Pinpoint the cell where the given text exists, returning its (X, Y) midpoint coordinate. 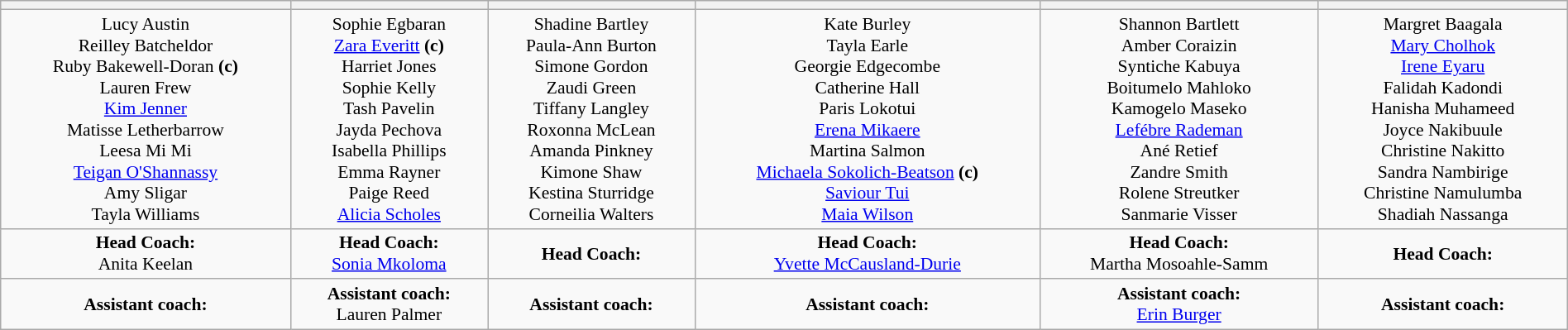
Sophie EgbaranZara Everitt (c)Harriet JonesSophie KellyTash PavelinJayda PechovaIsabella PhillipsEmma RaynerPaige Reed Alicia Scholes (389, 119)
Head Coach:Yvette McCausland-Durie (867, 253)
Lucy AustinReilley BatcheldorRuby Bakewell-Doran (c)Lauren FrewKim JennerMatisse LetherbarrowLeesa Mi MiTeigan O'ShannassyAmy SligarTayla Williams (146, 119)
Head Coach:Anita Keelan (146, 253)
Kate BurleyTayla EarleGeorgie EdgecombeCatherine HallParis LokotuiErena MikaereMartina SalmonMichaela Sokolich-Beatson (c)Saviour TuiMaia Wilson (867, 119)
Head Coach:Martha Mosoahle-Samm (1179, 253)
Head Coach:Sonia Mkoloma (389, 253)
Shadine BartleyPaula-Ann BurtonSimone GordonZaudi GreenTiffany LangleyRoxonna McLeanAmanda PinkneyKimone ShawKestina SturridgeCorneilia Walters (592, 119)
Assistant coach:Erin Burger (1179, 304)
Assistant coach:Lauren Palmer (389, 304)
Shannon BartlettAmber CoraizinSyntiche KabuyaBoitumelo MahlokoKamogelo MasekoLefébre RademanAné RetiefZandre SmithRolene StreutkerSanmarie Visser (1179, 119)
